Scan for the cell matching the given text and deliver its [X, Y] coordinate at center. 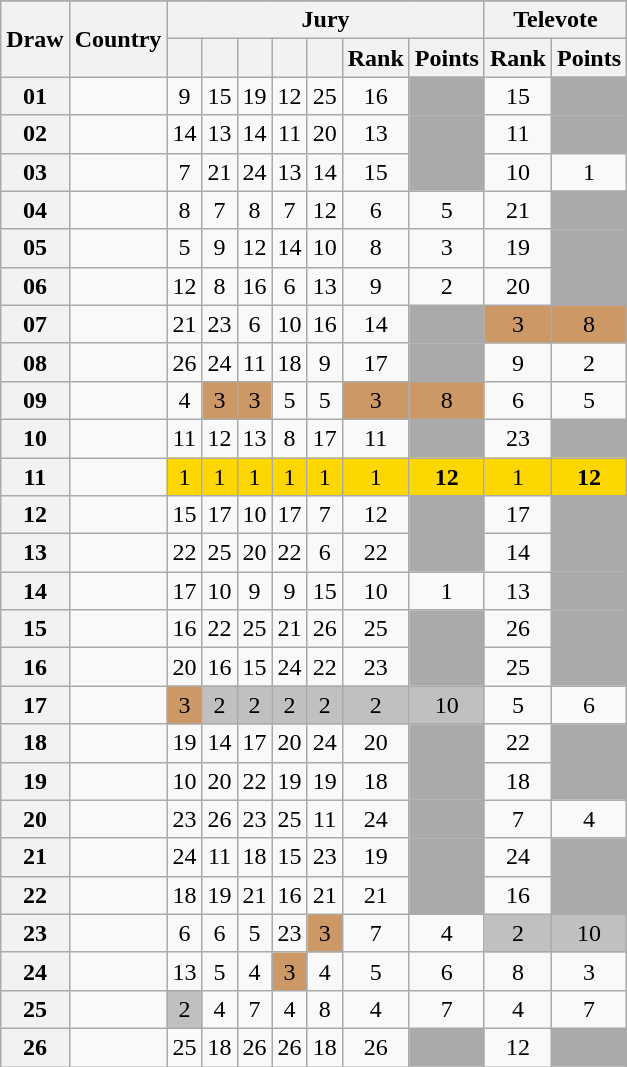
08 [35, 362]
04 [35, 210]
Draw [35, 39]
02 [35, 134]
05 [35, 248]
09 [35, 400]
01 [35, 96]
Country [118, 39]
Televote [555, 20]
Jury [326, 20]
07 [35, 324]
03 [35, 172]
06 [35, 286]
